Output the (X, Y) coordinate of the center of the cell containing the given text.  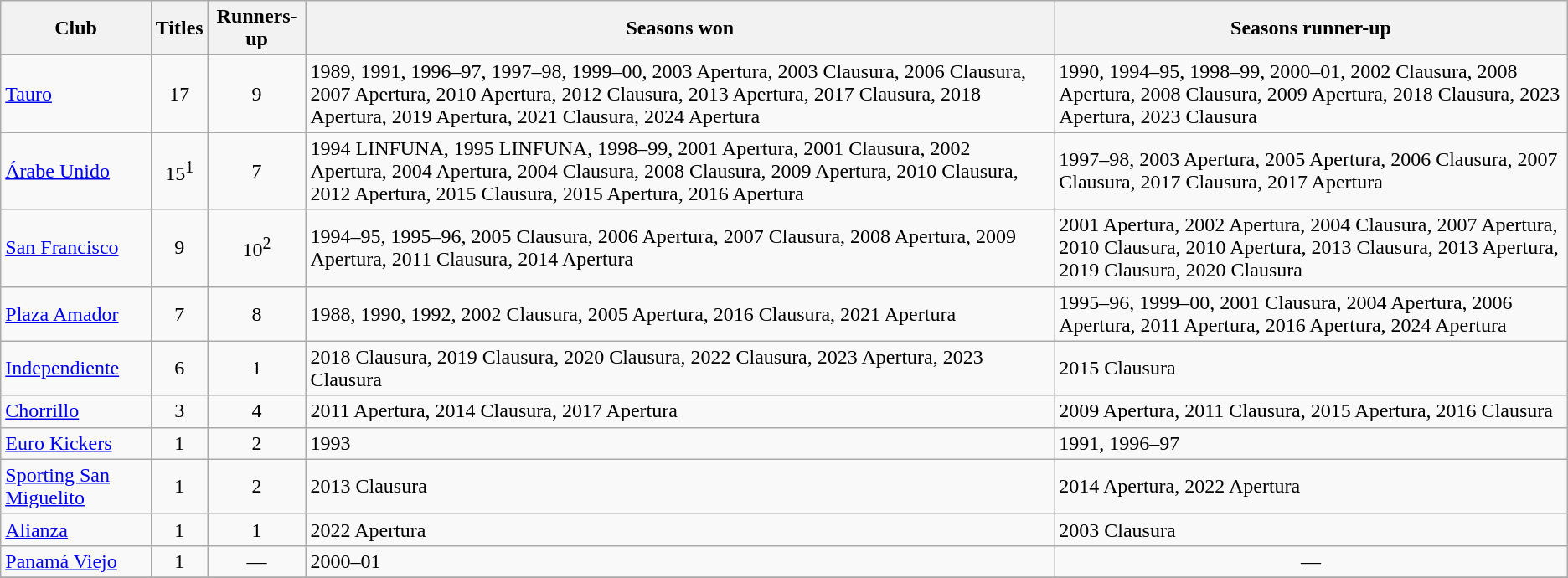
Euro Kickers (75, 443)
2000–01 (680, 561)
1997–98, 2003 Apertura, 2005 Apertura, 2006 Clausura, 2007 Clausura, 2017 Clausura, 2017 Apertura (1312, 171)
Árabe Unido (75, 171)
2014 Apertura, 2022 Apertura (1312, 486)
Sporting San Miguelito (75, 486)
San Francisco (75, 248)
1993 (680, 443)
17 (179, 94)
2015 Clausura (1312, 369)
1991, 1996–97 (1312, 443)
Titles (179, 28)
1994–95, 1995–96, 2005 Clausura, 2006 Apertura, 2007 Clausura, 2008 Apertura, 2009 Apertura, 2011 Clausura, 2014 Apertura (680, 248)
Independiente (75, 369)
Alianza (75, 529)
151 (179, 171)
4 (256, 411)
2001 Apertura, 2002 Apertura, 2004 Clausura, 2007 Apertura, 2010 Clausura, 2010 Apertura, 2013 Clausura, 2013 Apertura, 2019 Clausura, 2020 Clausura (1312, 248)
2022 Apertura (680, 529)
Seasons won (680, 28)
Tauro (75, 94)
3 (179, 411)
Seasons runner-up (1312, 28)
102 (256, 248)
2003 Clausura (1312, 529)
1990, 1994–95, 1998–99, 2000–01, 2002 Clausura, 2008 Apertura, 2008 Clausura, 2009 Apertura, 2018 Clausura, 2023 Apertura, 2023 Clausura (1312, 94)
2011 Apertura, 2014 Clausura, 2017 Apertura (680, 411)
6 (179, 369)
Club (75, 28)
Plaza Amador (75, 313)
Panamá Viejo (75, 561)
2013 Clausura (680, 486)
2018 Clausura, 2019 Clausura, 2020 Clausura, 2022 Clausura, 2023 Apertura, 2023 Clausura (680, 369)
1995–96, 1999–00, 2001 Clausura, 2004 Apertura, 2006 Apertura, 2011 Apertura, 2016 Apertura, 2024 Apertura (1312, 313)
8 (256, 313)
Chorrillo (75, 411)
2009 Apertura, 2011 Clausura, 2015 Apertura, 2016 Clausura (1312, 411)
1988, 1990, 1992, 2002 Clausura, 2005 Apertura, 2016 Clausura, 2021 Apertura (680, 313)
Runners-up (256, 28)
